Pinpoint the cell where the given text exists, returning its (X, Y) midpoint coordinate. 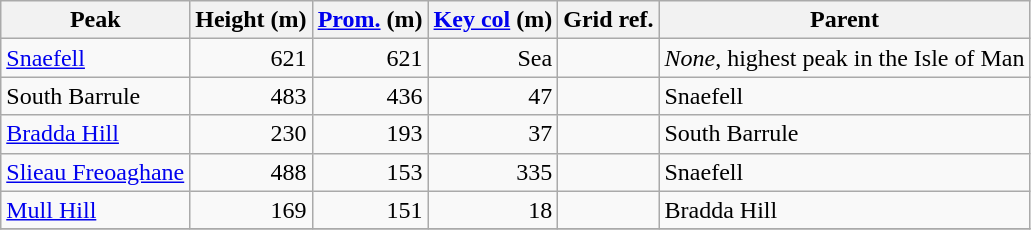
37 (493, 134)
193 (370, 134)
436 (370, 96)
230 (251, 134)
Slieau Freoaghane (96, 172)
Sea (493, 58)
483 (251, 96)
335 (493, 172)
Peak (96, 20)
None, highest peak in the Isle of Man (844, 58)
151 (370, 210)
169 (251, 210)
47 (493, 96)
Grid ref. (608, 20)
18 (493, 210)
Parent (844, 20)
Height (m) (251, 20)
Mull Hill (96, 210)
488 (251, 172)
Prom. (m) (370, 20)
153 (370, 172)
Key col (m) (493, 20)
